Provide the (x, y) coordinate of the cell's center where the given text is located.  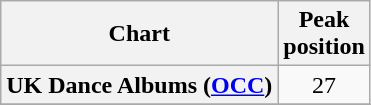
Peakposition (324, 34)
Chart (140, 34)
27 (324, 85)
UK Dance Albums (OCC) (140, 85)
